Provide the [x, y] coordinate of the cell's center where the given text is located.  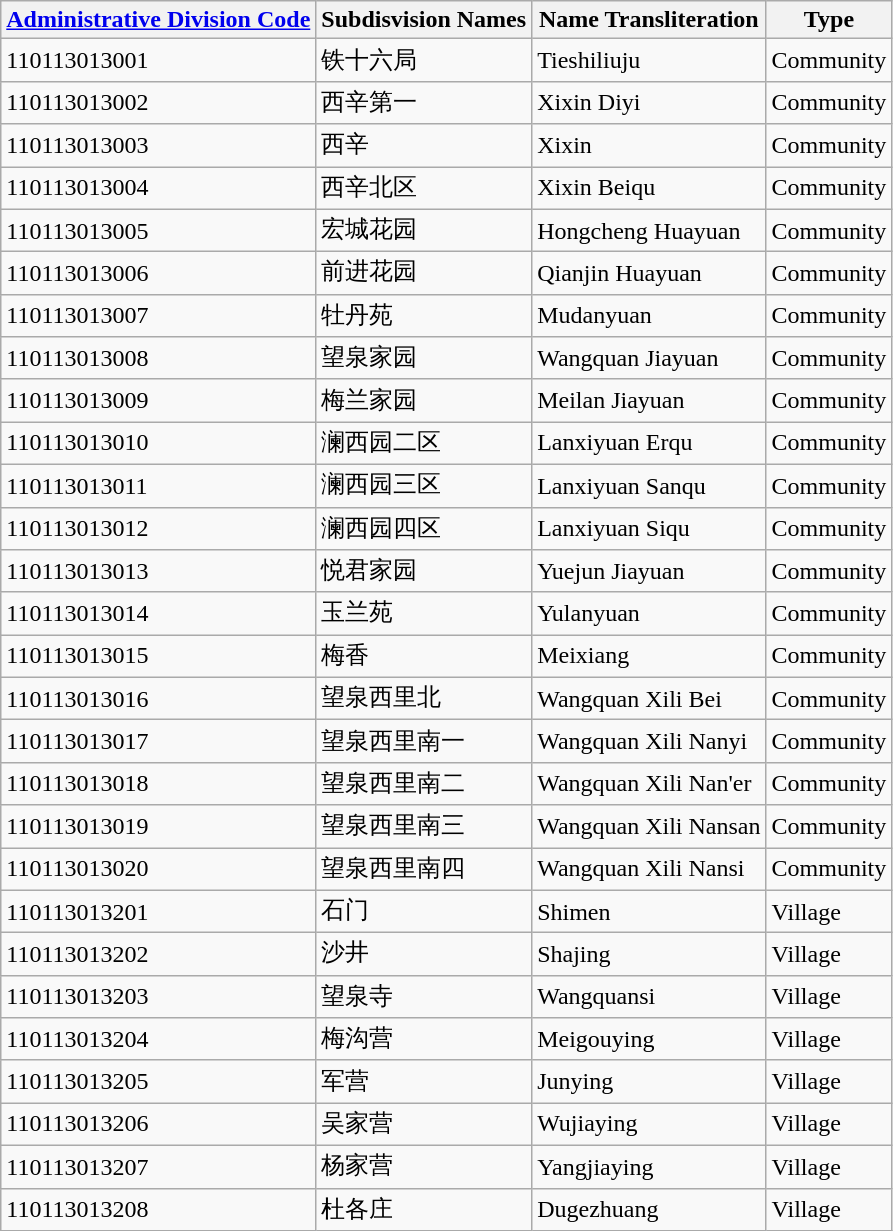
110113013201 [158, 912]
望泉寺 [424, 996]
Meixiang [649, 656]
沙井 [424, 954]
110113013020 [158, 870]
Yulanyuan [649, 614]
110113013001 [158, 60]
Shajing [649, 954]
Xixin [649, 146]
Lanxiyuan Sanqu [649, 486]
Shimen [649, 912]
杨家营 [424, 1166]
西辛北区 [424, 188]
110113013017 [158, 742]
Dugezhuang [649, 1210]
Xixin Diyi [649, 102]
Hongcheng Huayuan [649, 230]
梅香 [424, 656]
铁十六局 [424, 60]
宏城花园 [424, 230]
Yangjiaying [649, 1166]
望泉西里南三 [424, 826]
西辛第一 [424, 102]
望泉西里南一 [424, 742]
梅兰家园 [424, 400]
110113013006 [158, 274]
110113013011 [158, 486]
Subdisvision Names [424, 20]
西辛 [424, 146]
Xixin Beiqu [649, 188]
110113013005 [158, 230]
Wangquan Xili Nan'er [649, 784]
澜西园四区 [424, 528]
110113013205 [158, 1082]
110113013002 [158, 102]
Wangquan Xili Nansan [649, 826]
Meigouying [649, 1040]
悦君家园 [424, 572]
Type [829, 20]
望泉西里南四 [424, 870]
吴家营 [424, 1124]
前进花园 [424, 274]
Lanxiyuan Siqu [649, 528]
Wangquansi [649, 996]
杜各庄 [424, 1210]
Name Transliteration [649, 20]
石门 [424, 912]
110113013003 [158, 146]
Wujiaying [649, 1124]
110113013016 [158, 698]
Wangquan Xili Bei [649, 698]
110113013004 [158, 188]
110113013018 [158, 784]
110113013019 [158, 826]
110113013202 [158, 954]
玉兰苑 [424, 614]
Junying [649, 1082]
110113013007 [158, 316]
110113013012 [158, 528]
Tieshiliuju [649, 60]
望泉西里北 [424, 698]
牡丹苑 [424, 316]
Yuejun Jiayuan [649, 572]
110113013014 [158, 614]
110113013008 [158, 358]
澜西园三区 [424, 486]
110113013010 [158, 444]
澜西园二区 [424, 444]
Lanxiyuan Erqu [649, 444]
110113013208 [158, 1210]
Administrative Division Code [158, 20]
梅沟营 [424, 1040]
Wangquan Jiayuan [649, 358]
Wangquan Xili Nanyi [649, 742]
110113013015 [158, 656]
110113013009 [158, 400]
望泉家园 [424, 358]
望泉西里南二 [424, 784]
Mudanyuan [649, 316]
Qianjin Huayuan [649, 274]
110113013203 [158, 996]
110113013207 [158, 1166]
Meilan Jiayuan [649, 400]
110113013013 [158, 572]
110113013206 [158, 1124]
Wangquan Xili Nansi [649, 870]
110113013204 [158, 1040]
军营 [424, 1082]
